Locate the cell with the specified text and output its (X, Y) center coordinate. 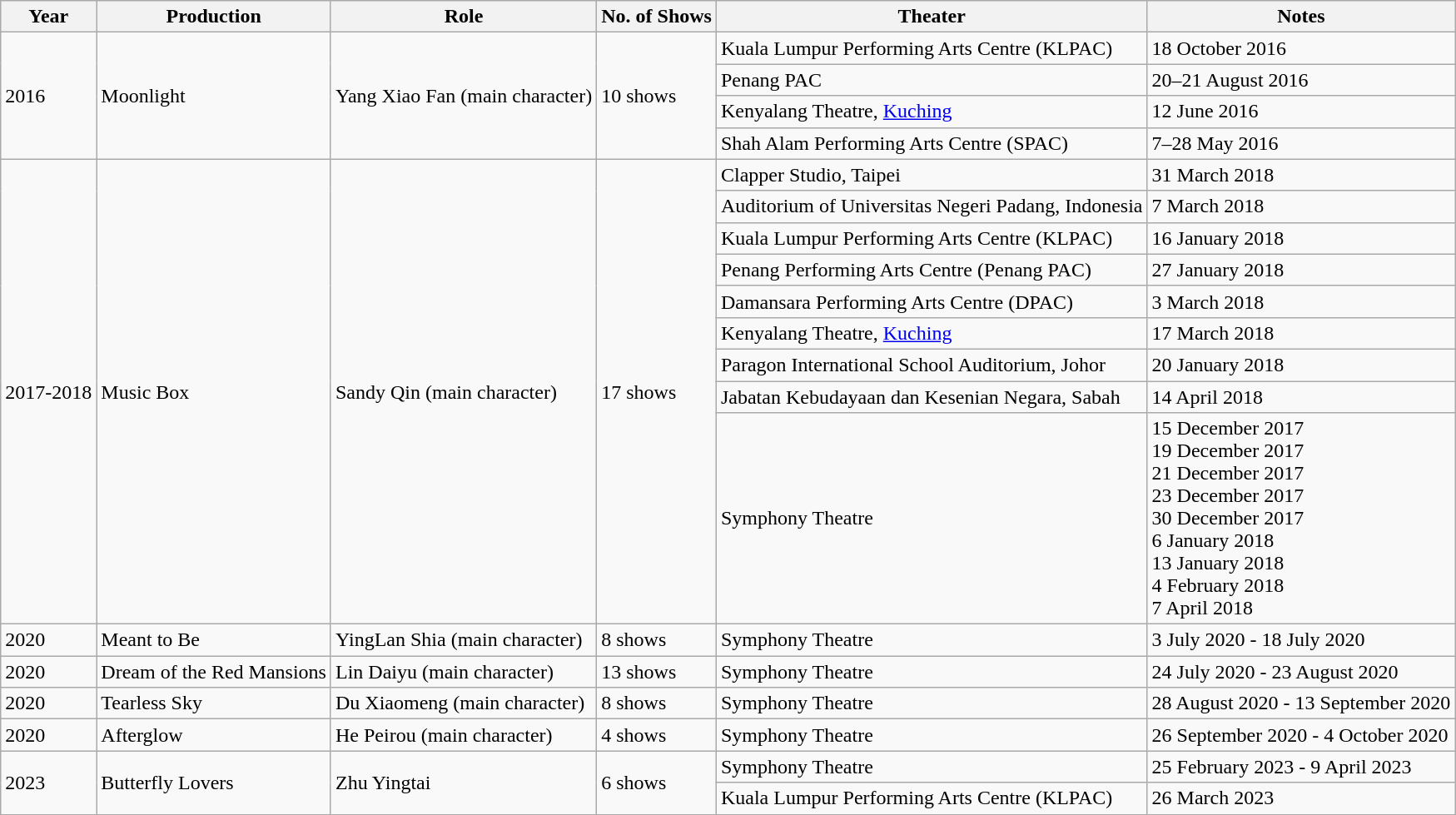
YingLan Shia (main character) (463, 640)
No. of Shows (657, 17)
Du Xiaomeng (main character) (463, 703)
31 March 2018 (1301, 175)
26 September 2020 - 4 October 2020 (1301, 735)
Yang Xiao Fan (main character) (463, 96)
Music Box (214, 391)
6 shows (657, 783)
Meant to Be (214, 640)
Moonlight (214, 96)
20 January 2018 (1301, 365)
18 October 2016 (1301, 48)
10 shows (657, 96)
27 January 2018 (1301, 270)
7–28 May 2016 (1301, 143)
Year (48, 17)
Tearless Sky (214, 703)
Afterglow (214, 735)
Zhu Yingtai (463, 783)
Notes (1301, 17)
He Peirou (main character) (463, 735)
Production (214, 17)
Clapper Studio, Taipei (932, 175)
2017-2018 (48, 391)
16 January 2018 (1301, 238)
Dream of the Red Mansions (214, 672)
Sandy Qin (main character) (463, 391)
Shah Alam Performing Arts Centre (SPAC) (932, 143)
Damansara Performing Arts Centre (DPAC) (932, 301)
4 shows (657, 735)
17 shows (657, 391)
14 April 2018 (1301, 397)
Auditorium of Universitas Negeri Padang, Indonesia (932, 206)
2023 (48, 783)
Lin Daiyu (main character) (463, 672)
Butterfly Lovers (214, 783)
Theater (932, 17)
Role (463, 17)
17 March 2018 (1301, 333)
25 February 2023 - 9 April 2023 (1301, 767)
26 March 2023 (1301, 798)
2016 (48, 96)
24 July 2020 - 23 August 2020 (1301, 672)
3 July 2020 - 18 July 2020 (1301, 640)
Jabatan Kebudayaan dan Kesenian Negara, Sabah (932, 397)
Penang PAC (932, 80)
Paragon International School Auditorium, Johor (932, 365)
15 December 201719 December 201721 December 201723 December 201730 December 20176 January 201813 January 20184 February 20187 April 2018 (1301, 519)
28 August 2020 - 13 September 2020 (1301, 703)
3 March 2018 (1301, 301)
13 shows (657, 672)
12 June 2016 (1301, 112)
7 March 2018 (1301, 206)
20–21 August 2016 (1301, 80)
Penang Performing Arts Centre (Penang PAC) (932, 270)
